Provide the (X, Y) coordinate of the cell's center where the given text is located.  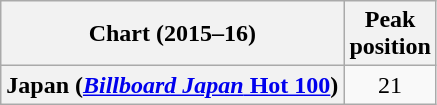
21 (390, 85)
Chart (2015–16) (172, 34)
Peakposition (390, 34)
Japan (Billboard Japan Hot 100) (172, 85)
